Detect which cell encompasses the target text, then output its [X, Y] center coordinate. 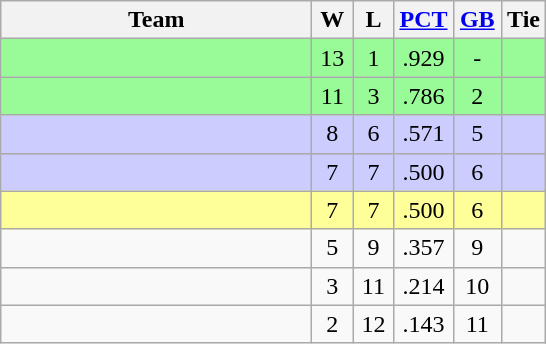
12 [374, 324]
W [332, 20]
10 [478, 286]
1 [374, 58]
GB [478, 20]
.929 [424, 58]
Team [156, 20]
L [374, 20]
- [478, 58]
PCT [424, 20]
.786 [424, 96]
8 [332, 134]
13 [332, 58]
.357 [424, 248]
.571 [424, 134]
.214 [424, 286]
.143 [424, 324]
Tie [524, 20]
